Search for the cell housing the specified text and yield its [x, y] center coordinate. 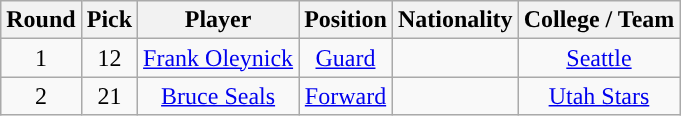
Round [41, 20]
Utah Stars [599, 96]
Player [218, 20]
Nationality [455, 20]
1 [41, 58]
Pick [109, 20]
Guard [346, 58]
2 [41, 96]
12 [109, 58]
Frank Oleynick [218, 58]
Forward [346, 96]
Bruce Seals [218, 96]
Position [346, 20]
21 [109, 96]
Seattle [599, 58]
College / Team [599, 20]
